Return (X, Y) of the center of cell containing provided text 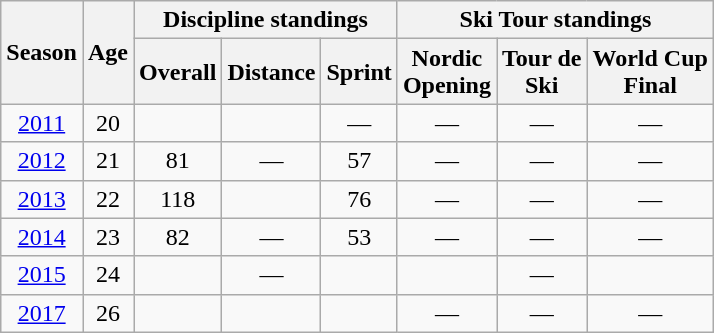
Discipline standings (266, 20)
NordicOpening (446, 72)
20 (108, 123)
118 (178, 199)
2017 (42, 313)
81 (178, 161)
2013 (42, 199)
2015 (42, 275)
53 (359, 237)
82 (178, 237)
Overall (178, 72)
Age (108, 52)
23 (108, 237)
Distance (272, 72)
26 (108, 313)
2012 (42, 161)
22 (108, 199)
Tour deSki (541, 72)
76 (359, 199)
Ski Tour standings (555, 20)
2011 (42, 123)
Sprint (359, 72)
World CupFinal (650, 72)
21 (108, 161)
2014 (42, 237)
Season (42, 52)
24 (108, 275)
57 (359, 161)
